Identify which cell holds the provided text, then report its [X, Y] central coordinate. 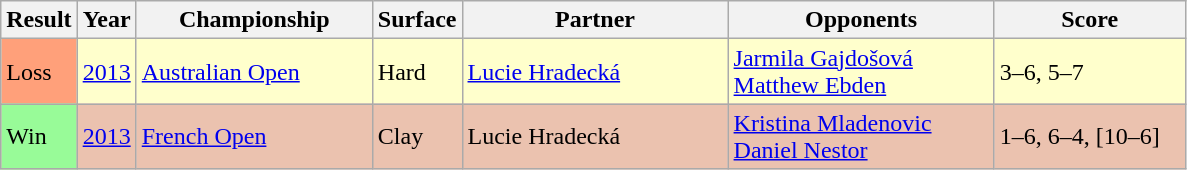
Surface [417, 20]
Result [39, 20]
Partner [595, 20]
Kristina Mladenovic Daniel Nestor [861, 136]
Jarmila Gajdošová Matthew Ebden [861, 72]
Hard [417, 72]
Loss [39, 72]
Score [1090, 20]
3–6, 5–7 [1090, 72]
Championship [254, 20]
Year [106, 20]
Opponents [861, 20]
French Open [254, 136]
Australian Open [254, 72]
Clay [417, 136]
Win [39, 136]
1–6, 6–4, [10–6] [1090, 136]
